Pinpoint the cell where the given text exists, returning its [X, Y] midpoint coordinate. 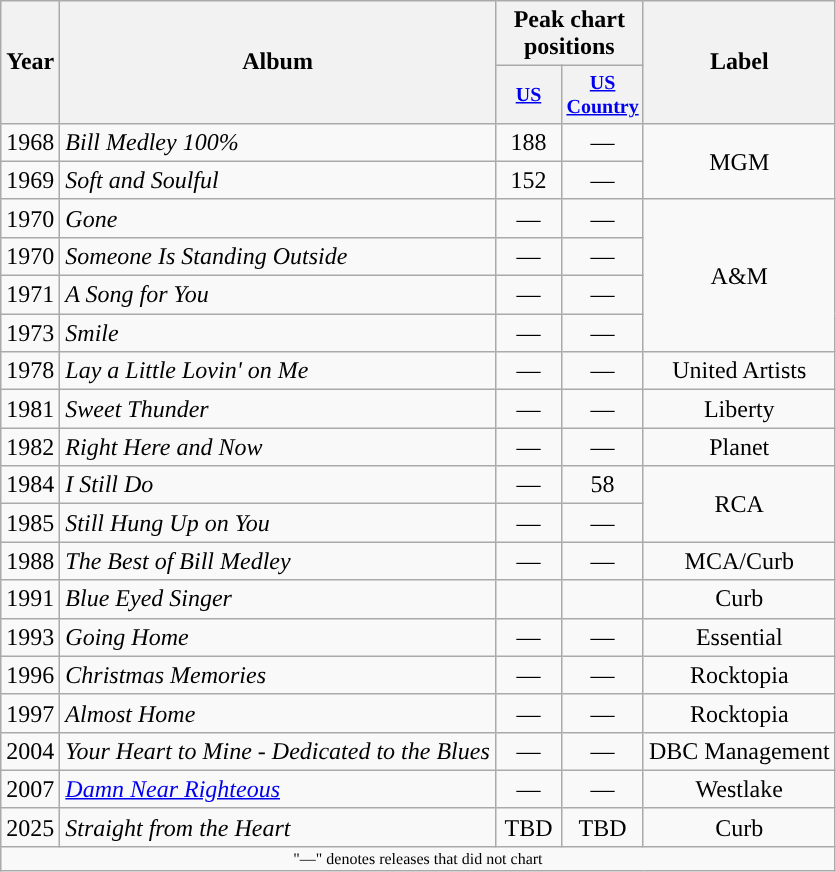
Still Hung Up on You [278, 523]
United Artists [739, 371]
1985 [30, 523]
152 [528, 180]
Blue Eyed Singer [278, 599]
188 [528, 142]
2007 [30, 789]
Right Here and Now [278, 447]
Straight from the Heart [278, 827]
1968 [30, 142]
Going Home [278, 637]
Peak chartpositions [569, 34]
Liberty [739, 409]
The Best of Bill Medley [278, 561]
1981 [30, 409]
1978 [30, 371]
Lay a Little Lovin' on Me [278, 371]
1996 [30, 675]
Sweet Thunder [278, 409]
Year [30, 62]
1984 [30, 485]
1993 [30, 637]
A Song for You [278, 295]
1997 [30, 713]
RCA [739, 504]
2025 [30, 827]
Someone Is Standing Outside [278, 256]
Smile [278, 333]
A&M [739, 275]
Westlake [739, 789]
1971 [30, 295]
US Country [603, 94]
MGM [739, 161]
Your Heart to Mine - Dedicated to the Blues [278, 751]
I Still Do [278, 485]
Gone [278, 218]
1973 [30, 333]
Planet [739, 447]
Damn Near Righteous [278, 789]
Almost Home [278, 713]
1969 [30, 180]
Soft and Soulful [278, 180]
MCA/Curb [739, 561]
US [528, 94]
Album [278, 62]
58 [603, 485]
Christmas Memories [278, 675]
1988 [30, 561]
1991 [30, 599]
"—" denotes releases that did not chart [418, 858]
Label [739, 62]
Bill Medley 100% [278, 142]
Essential [739, 637]
2004 [30, 751]
1982 [30, 447]
DBC Management [739, 751]
